Determine the (X, Y) coordinate at the center of the cell enclosing the given text.  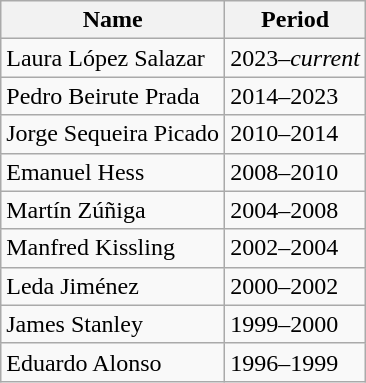
2023–current (296, 58)
Laura López Salazar (113, 58)
Martín Zúñiga (113, 210)
Period (296, 20)
Manfred Kissling (113, 248)
Pedro Beirute Prada (113, 96)
2014–2023 (296, 96)
1996–1999 (296, 362)
Jorge Sequeira Picado (113, 134)
Eduardo Alonso (113, 362)
Leda Jiménez (113, 286)
2008–2010 (296, 172)
James Stanley (113, 324)
2010–2014 (296, 134)
2002–2004 (296, 248)
Name (113, 20)
Emanuel Hess (113, 172)
1999–2000 (296, 324)
2000–2002 (296, 286)
2004–2008 (296, 210)
